Extract the [x, y] coordinate from the center of the cell holding the provided text.  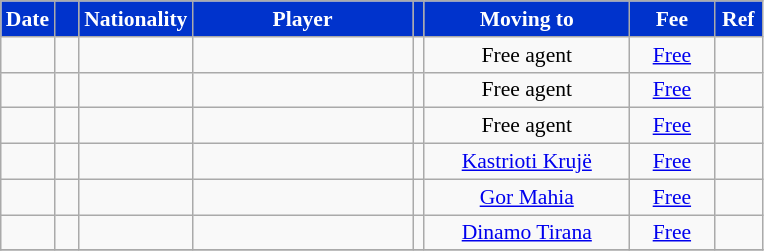
Fee [672, 19]
Dinamo Tirana [526, 233]
Ref [738, 19]
Player [302, 19]
Gor Mahia [526, 197]
Moving to [526, 19]
Date [28, 19]
Kastrioti Krujë [526, 162]
Nationality [136, 19]
